Capture the cell that displays the provided text and extract its (X, Y) central coordinate. 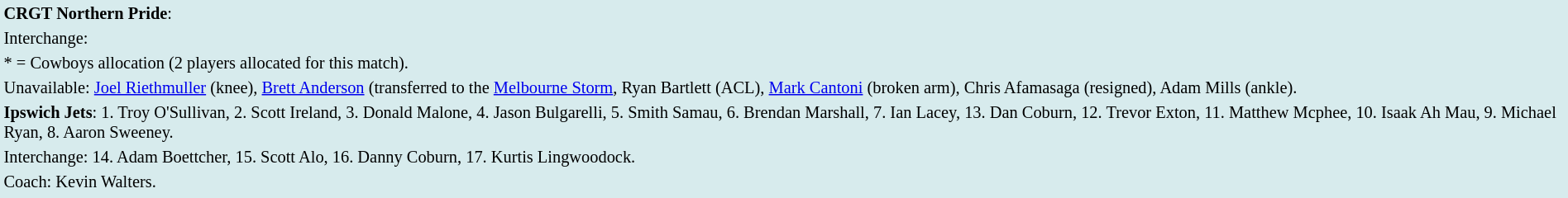
* = Cowboys allocation (2 players allocated for this match). (784, 63)
Coach: Kevin Walters. (784, 181)
Interchange: 14. Adam Boettcher, 15. Scott Alo, 16. Danny Coburn, 17. Kurtis Lingwoodock. (784, 157)
Interchange: (784, 38)
CRGT Northern Pride: (784, 13)
